Detect which cell encompasses the target text, then output its (x, y) center coordinate. 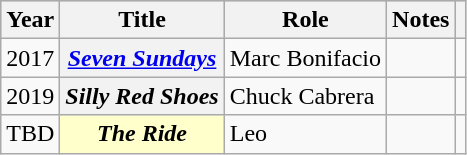
Notes (421, 20)
2017 (30, 58)
Title (142, 20)
Marc Bonifacio (305, 58)
2019 (30, 96)
Chuck Cabrera (305, 96)
TBD (30, 134)
Year (30, 20)
Silly Red Shoes (142, 96)
Role (305, 20)
The Ride (142, 134)
Leo (305, 134)
Seven Sundays (142, 58)
